Scan for the cell matching the given text and deliver its (x, y) coordinate at center. 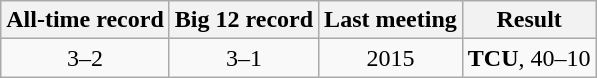
Last meeting (391, 20)
All-time record (86, 20)
Big 12 record (244, 20)
3–2 (86, 58)
3–1 (244, 58)
2015 (391, 58)
Result (529, 20)
TCU, 40–10 (529, 58)
